For the text-containing cell, return its midpoint in (x, y) coordinate format. 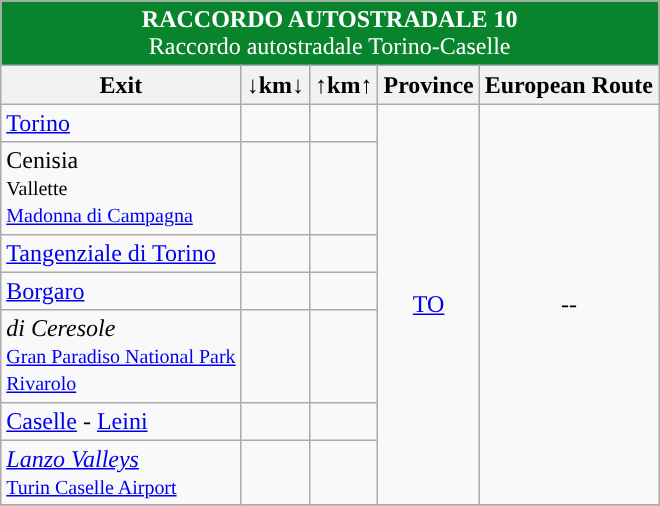
Exit (121, 85)
Borgaro (121, 291)
CenisiaValletteMadonna di Campagna (121, 188)
RACCORDO AUTOSTRADALE 10Raccordo autostradale Torino-Caselle (330, 34)
Caselle - Leini (121, 421)
Torino (121, 123)
TO (428, 304)
Lanzo Valleys Turin Caselle Airport (121, 472)
di Ceresole Gran Paradiso National ParkRivarolo (121, 356)
European Route (568, 85)
-- (568, 304)
Province (428, 85)
↑km↑ (344, 85)
Tangenziale di Torino (121, 253)
↓km↓ (275, 85)
